Return the [X, Y] coordinate for the center point of the cell that contains the specified text.  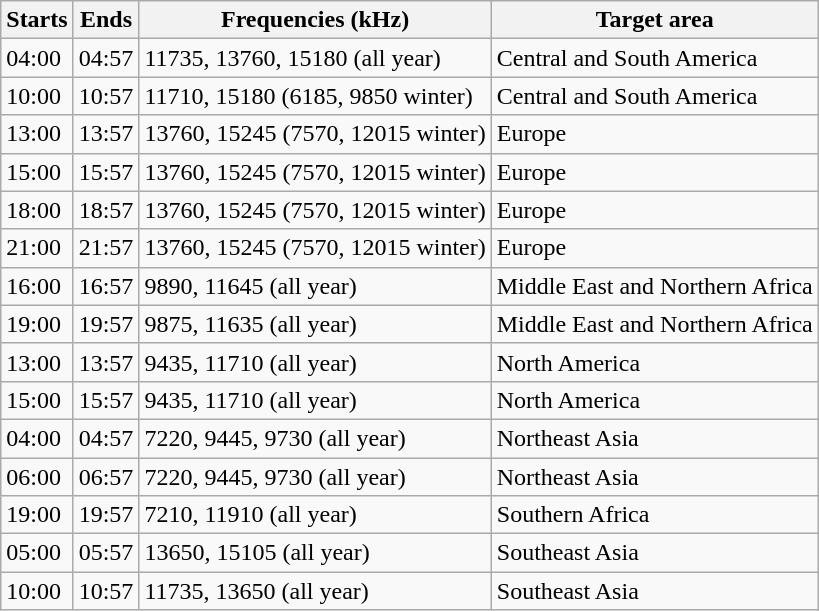
9890, 11645 (all year) [315, 286]
06:00 [37, 477]
18:00 [37, 210]
Starts [37, 20]
11710, 15180 (6185, 9850 winter) [315, 96]
Ends [106, 20]
11735, 13650 (all year) [315, 591]
18:57 [106, 210]
Southern Africa [654, 515]
16:57 [106, 286]
05:57 [106, 553]
05:00 [37, 553]
13650, 15105 (all year) [315, 553]
16:00 [37, 286]
Target area [654, 20]
21:00 [37, 248]
9875, 11635 (all year) [315, 324]
7210, 11910 (all year) [315, 515]
21:57 [106, 248]
Frequencies (kHz) [315, 20]
11735, 13760, 15180 (all year) [315, 58]
06:57 [106, 477]
